Output the (x, y) coordinate of the center of the cell containing the given text.  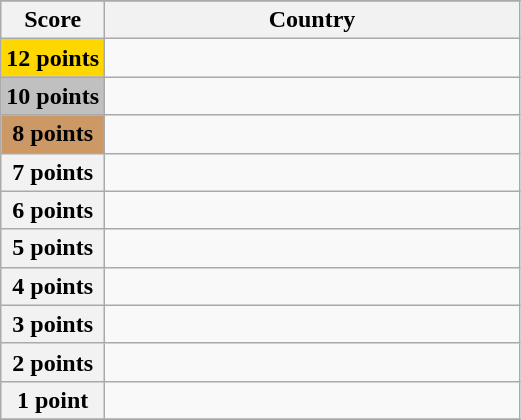
2 points (53, 362)
1 point (53, 400)
7 points (53, 172)
5 points (53, 248)
10 points (53, 96)
3 points (53, 324)
12 points (53, 58)
8 points (53, 134)
6 points (53, 210)
Score (53, 20)
Country (312, 20)
4 points (53, 286)
